Capture the cell that displays the provided text and extract its (x, y) central coordinate. 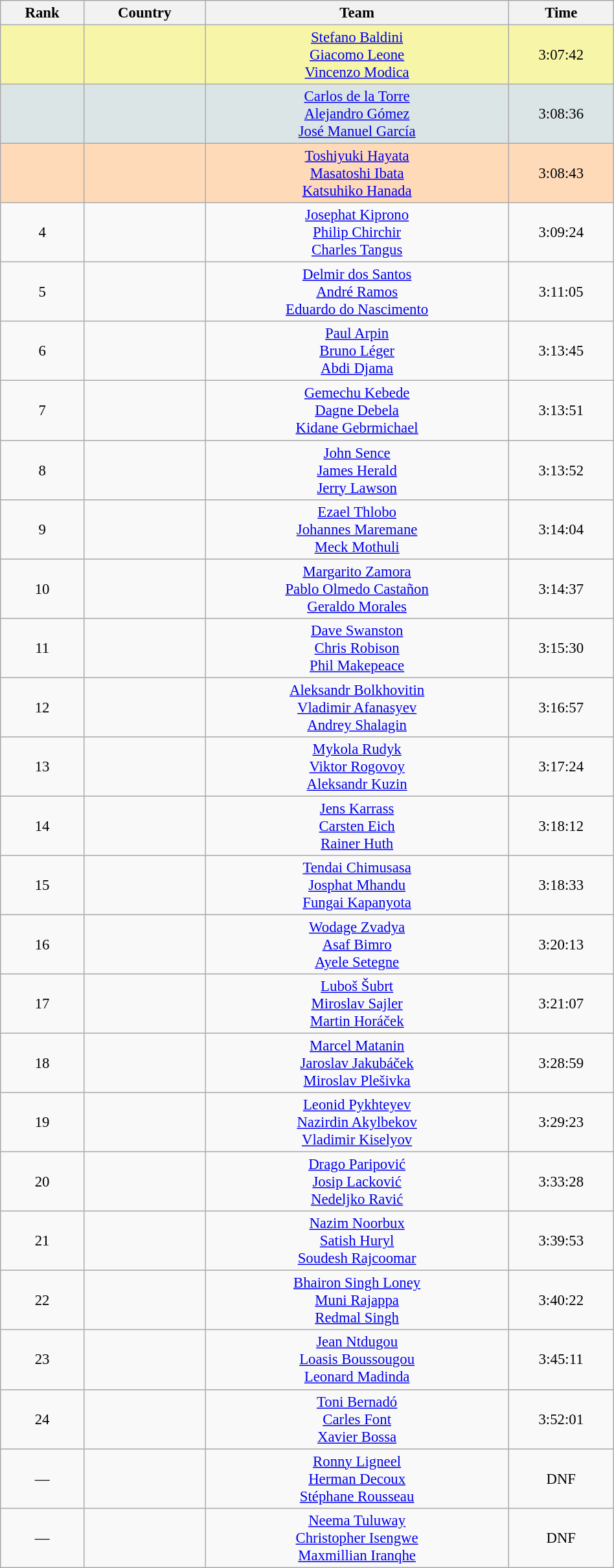
11 (43, 648)
Bhairon Singh LoneyMuni RajappaRedmal Singh (357, 1301)
22 (43, 1301)
John SenceJames HeraldJerry Lawson (357, 470)
17 (43, 1004)
3:40:22 (561, 1301)
Carlos de la TorreAlejandro GómezJosé Manuel García (357, 114)
3:29:23 (561, 1122)
16 (43, 944)
4 (43, 233)
Marcel MataninJaroslav JakubáčekMiroslav Plešivka (357, 1063)
3:13:51 (561, 411)
7 (43, 411)
3:09:24 (561, 233)
Leonid PykhteyevNazirdin AkylbekovVladimir Kiselyov (357, 1122)
3:33:28 (561, 1182)
3:45:11 (561, 1360)
Dave SwanstonChris RobisonPhil Makepeace (357, 648)
3:39:53 (561, 1241)
3:16:57 (561, 707)
Tendai ChimusasaJosphat MhanduFungai Kapanyota (357, 885)
3:14:04 (561, 529)
15 (43, 885)
Josephat KipronoPhilip ChirchirCharles Tangus (357, 233)
24 (43, 1419)
Neema TuluwayChristopher IsengweMaxmillian Iranqhe (357, 1538)
3:15:30 (561, 648)
3:13:45 (561, 351)
23 (43, 1360)
14 (43, 826)
6 (43, 351)
Ronny LigneelHerman DecouxStéphane Rousseau (357, 1479)
Rank (43, 13)
12 (43, 707)
10 (43, 589)
3:18:12 (561, 826)
3:28:59 (561, 1063)
Country (144, 13)
3:20:13 (561, 944)
Delmir dos SantosAndré RamosEduardo do Nascimento (357, 292)
19 (43, 1122)
9 (43, 529)
5 (43, 292)
13 (43, 767)
Team (357, 13)
18 (43, 1063)
8 (43, 470)
Nazim NoorbuxSatish HurylSoudesh Rajcoomar (357, 1241)
3:07:42 (561, 55)
3:11:05 (561, 292)
Margarito ZamoraPablo Olmedo CastañonGeraldo Morales (357, 589)
Aleksandr BolkhovitinVladimir AfanasyevAndrey Shalagin (357, 707)
Jean NtdugouLoasis BoussougouLeonard Madinda (357, 1360)
21 (43, 1241)
Time (561, 13)
3:18:33 (561, 885)
3:52:01 (561, 1419)
Drago ParipovićJosip LackovićNedeljko Ravić (357, 1182)
Paul ArpinBruno LégerAbdi Djama (357, 351)
Luboš ŠubrtMiroslav SajlerMartin Horáček (357, 1004)
Toni BernadóCarles FontXavier Bossa (357, 1419)
3:08:43 (561, 174)
3:13:52 (561, 470)
Mykola RudykViktor RogovoyAleksandr Kuzin (357, 767)
20 (43, 1182)
Wodage ZvadyaAsaf BimroAyele Setegne (357, 944)
3:14:37 (561, 589)
3:08:36 (561, 114)
3:17:24 (561, 767)
Jens KarrassCarsten EichRainer Huth (357, 826)
Toshiyuki HayataMasatoshi IbataKatsuhiko Hanada (357, 174)
Ezael ThloboJohannes MaremaneMeck Mothuli (357, 529)
3:21:07 (561, 1004)
Gemechu KebedeDagne DebelaKidane Gebrmichael (357, 411)
Stefano BaldiniGiacomo LeoneVincenzo Modica (357, 55)
